Capture the cell that displays the provided text and extract its (x, y) central coordinate. 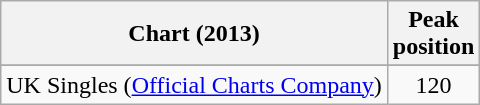
Chart (2013) (194, 34)
Peakposition (433, 34)
UK Singles (Official Charts Company) (194, 85)
120 (433, 85)
